Return the (X, Y) coordinate for the center point of the cell that contains the specified text.  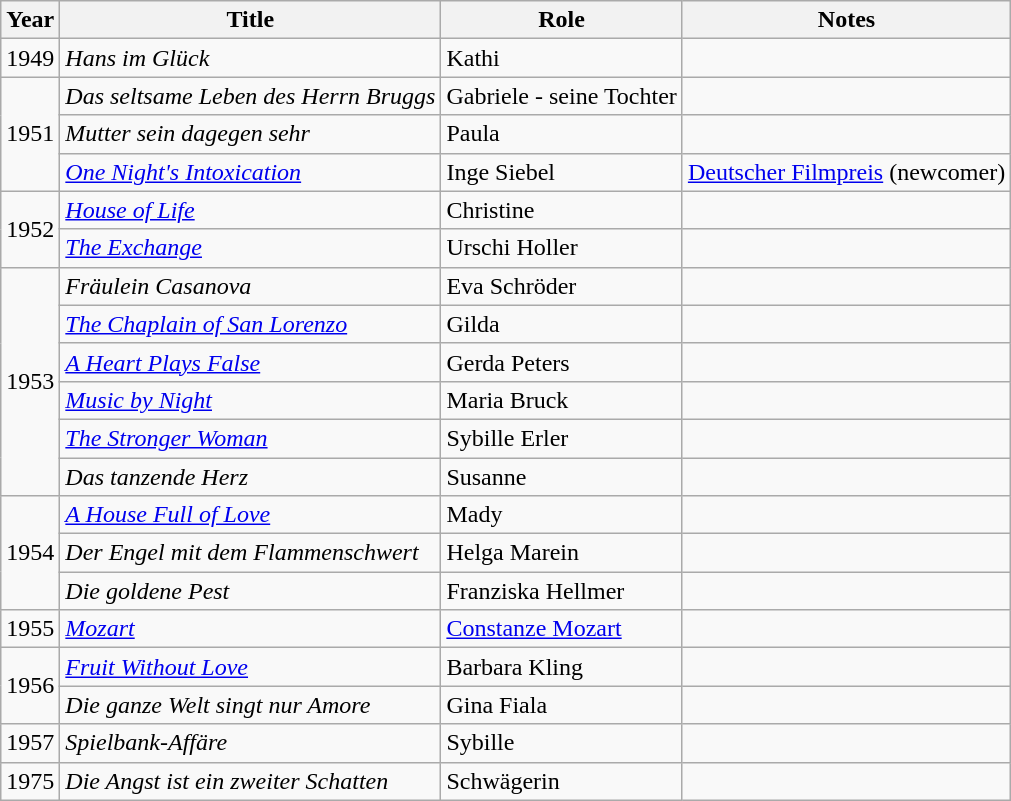
Die ganze Welt singt nur Amore (250, 705)
Title (250, 20)
1975 (30, 781)
The Chaplain of San Lorenzo (250, 324)
Paula (562, 134)
Sybille (562, 743)
The Exchange (250, 248)
Hans im Glück (250, 58)
Das tanzende Herz (250, 477)
1954 (30, 553)
Gabriele - seine Tochter (562, 96)
1949 (30, 58)
Music by Night (250, 400)
A House Full of Love (250, 515)
Christine (562, 210)
Das seltsame Leben des Herrn Bruggs (250, 96)
Mutter sein dagegen sehr (250, 134)
1956 (30, 686)
Notes (846, 20)
Barbara Kling (562, 667)
Fräulein Casanova (250, 286)
Inge Siebel (562, 172)
Mady (562, 515)
1955 (30, 629)
Franziska Hellmer (562, 591)
One Night's Intoxication (250, 172)
1957 (30, 743)
Schwägerin (562, 781)
House of Life (250, 210)
1951 (30, 134)
Fruit Without Love (250, 667)
Kathi (562, 58)
Die goldene Pest (250, 591)
1952 (30, 229)
Helga Marein (562, 553)
Susanne (562, 477)
Urschi Holler (562, 248)
Mozart (250, 629)
1953 (30, 381)
Gilda (562, 324)
Constanze Mozart (562, 629)
Sybille Erler (562, 438)
Die Angst ist ein zweiter Schatten (250, 781)
Year (30, 20)
Gina Fiala (562, 705)
Der Engel mit dem Flammenschwert (250, 553)
Maria Bruck (562, 400)
A Heart Plays False (250, 362)
Role (562, 20)
Gerda Peters (562, 362)
Spielbank-Affäre (250, 743)
Eva Schröder (562, 286)
Deutscher Filmpreis (newcomer) (846, 172)
The Stronger Woman (250, 438)
